Extract the [x, y] coordinate from the center of the cell holding the provided text.  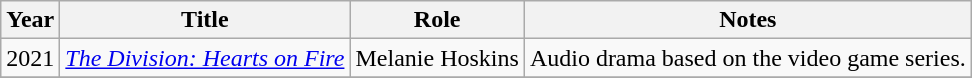
Role [437, 20]
Year [30, 20]
Melanie Hoskins [437, 58]
Notes [748, 20]
Title [205, 20]
The Division: Hearts on Fire [205, 58]
2021 [30, 58]
Audio drama based on the video game series. [748, 58]
